Capture the cell that displays the provided text and extract its (x, y) central coordinate. 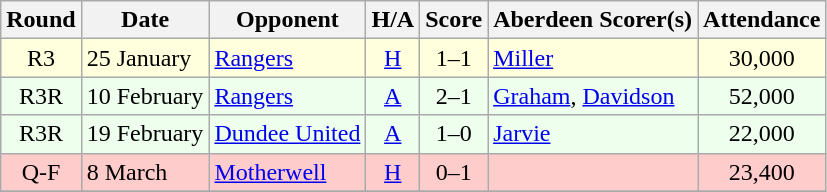
10 February (145, 96)
Aberdeen Scorer(s) (593, 20)
22,000 (762, 134)
Miller (593, 58)
52,000 (762, 96)
Motherwell (288, 172)
19 February (145, 134)
25 January (145, 58)
Round (41, 20)
Attendance (762, 20)
23,400 (762, 172)
0–1 (454, 172)
8 March (145, 172)
1–0 (454, 134)
Date (145, 20)
H/A (393, 20)
30,000 (762, 58)
Jarvie (593, 134)
R3 (41, 58)
Dundee United (288, 134)
Q-F (41, 172)
Opponent (288, 20)
1–1 (454, 58)
Graham, Davidson (593, 96)
2–1 (454, 96)
Score (454, 20)
